Find where the given text appears and provide that cell's center as (X, Y) coordinate. 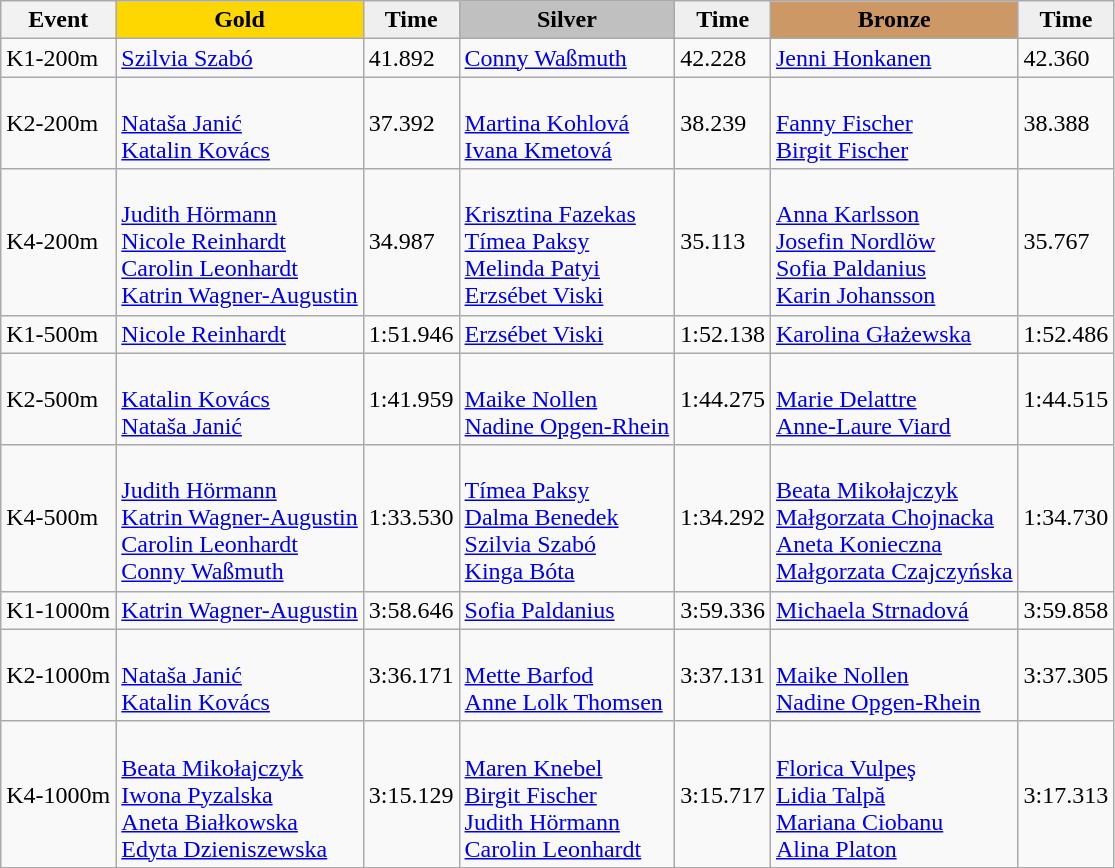
3:37.305 (1066, 675)
1:52.138 (723, 334)
1:44.515 (1066, 399)
Fanny FischerBirgit Fischer (894, 123)
Katalin KovácsNataša Janić (240, 399)
Judith HörmannKatrin Wagner-AugustinCarolin LeonhardtConny Waßmuth (240, 518)
Katrin Wagner-Augustin (240, 610)
Szilvia Szabó (240, 58)
Michaela Strnadová (894, 610)
K1-1000m (58, 610)
3:59.858 (1066, 610)
38.239 (723, 123)
3:37.131 (723, 675)
Beata MikołajczykMałgorzata ChojnackaAneta KoniecznaMałgorzata Czajczyńska (894, 518)
Krisztina FazekasTímea PaksyMelinda PatyiErzsébet Viski (567, 242)
Florica VulpeşLidia TalpăMariana CiobanuAlina Platon (894, 794)
1:34.292 (723, 518)
Anna KarlssonJosefin NordlöwSofia PaldaniusKarin Johansson (894, 242)
3:59.336 (723, 610)
1:51.946 (411, 334)
K4-1000m (58, 794)
35.767 (1066, 242)
Gold (240, 20)
Marie DelattreAnne-Laure Viard (894, 399)
K1-200m (58, 58)
K2-1000m (58, 675)
Mette BarfodAnne Lolk Thomsen (567, 675)
3:36.171 (411, 675)
1:44.275 (723, 399)
42.360 (1066, 58)
Erzsébet Viski (567, 334)
41.892 (411, 58)
Conny Waßmuth (567, 58)
1:52.486 (1066, 334)
Beata MikołajczykIwona PyzalskaAneta BiałkowskaEdyta Dzieniszewska (240, 794)
K4-500m (58, 518)
Jenni Honkanen (894, 58)
35.113 (723, 242)
Sofia Paldanius (567, 610)
Martina KohlováIvana Kmetová (567, 123)
3:15.129 (411, 794)
Silver (567, 20)
K4-200m (58, 242)
3:15.717 (723, 794)
1:33.530 (411, 518)
1:41.959 (411, 399)
3:58.646 (411, 610)
Judith HörmannNicole ReinhardtCarolin LeonhardtKatrin Wagner-Augustin (240, 242)
K1-500m (58, 334)
Maren KnebelBirgit FischerJudith HörmannCarolin Leonhardt (567, 794)
Tímea PaksyDalma BenedekSzilvia SzabóKinga Bóta (567, 518)
37.392 (411, 123)
38.388 (1066, 123)
K2-500m (58, 399)
34.987 (411, 242)
Event (58, 20)
Karolina Głażewska (894, 334)
Bronze (894, 20)
1:34.730 (1066, 518)
K2-200m (58, 123)
42.228 (723, 58)
3:17.313 (1066, 794)
Nicole Reinhardt (240, 334)
